Provide the (x, y) coordinate of the cell's center where the given text is located.  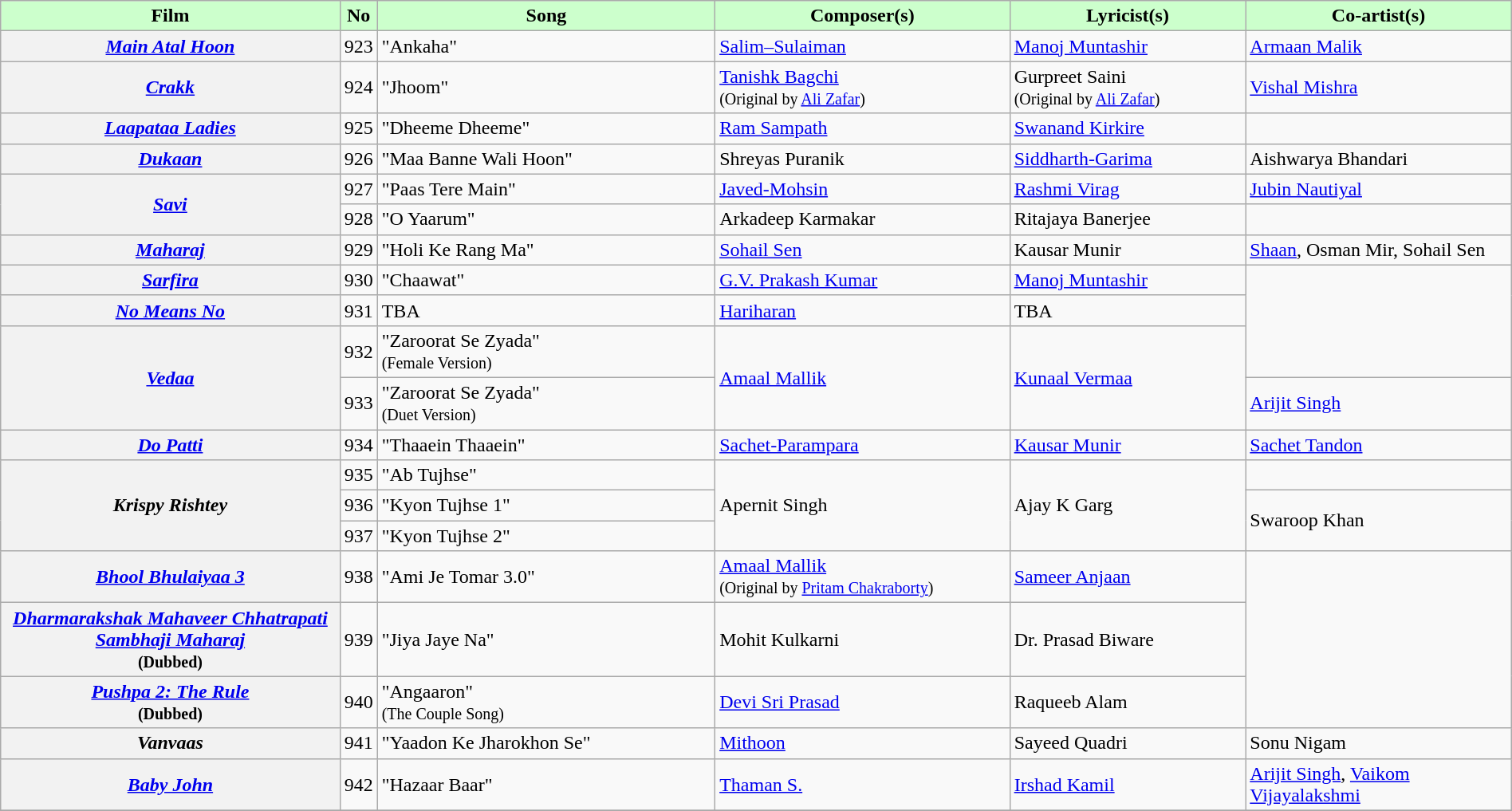
Pushpa 2: The Rule (Dubbed) (171, 702)
Film (171, 16)
"Ab Tujhse" (545, 475)
Hariharan (863, 310)
933 (359, 404)
941 (359, 743)
935 (359, 475)
"Ankaha" (545, 46)
Irshad Kamil (1128, 785)
Javed-Mohsin (863, 189)
930 (359, 280)
"Jiya Jaye Na" (545, 640)
Song (545, 16)
934 (359, 444)
"Maa Banne Wali Hoon" (545, 159)
Dharmarakshak Mahaveer Chhatrapati Sambhaji Maharaj(Dubbed) (171, 640)
"Hazaar Baar" (545, 785)
Dr. Prasad Biware (1128, 640)
Ram Sampath (863, 128)
Thaman S. (863, 785)
"Paas Tere Main" (545, 189)
923 (359, 46)
"Angaaron"(The Couple Song) (545, 702)
"Chaawat" (545, 280)
929 (359, 250)
Krispy Rishtey (171, 506)
Aishwarya Bhandari (1378, 159)
Swanand Kirkire (1128, 128)
Raqueeb Alam (1128, 702)
Bhool Bhulaiyaa 3 (171, 577)
939 (359, 640)
Mohit Kulkarni (863, 640)
"Holi Ke Rang Ma" (545, 250)
Jubin Nautiyal (1378, 189)
Maharaj (171, 250)
937 (359, 536)
Dukaan (171, 159)
Baby John (171, 785)
936 (359, 506)
"Thaaein Thaaein" (545, 444)
Arijit Singh, Vaikom Vijayalakshmi (1378, 785)
"Jhoom" (545, 88)
Ritajaya Banerjee (1128, 219)
Siddharth-Garima (1128, 159)
Sayeed Quadri (1128, 743)
927 (359, 189)
932 (359, 351)
Amaal Mallik(Original by Pritam Chakraborty) (863, 577)
Salim–Sulaiman (863, 46)
Sohail Sen (863, 250)
Composer(s) (863, 16)
No Means No (171, 310)
Devi Sri Prasad (863, 702)
942 (359, 785)
Main Atal Hoon (171, 46)
Lyricist(s) (1128, 16)
926 (359, 159)
Sonu Nigam (1378, 743)
"Kyon Tujhse 1" (545, 506)
Rashmi Virag (1128, 189)
938 (359, 577)
Savi (171, 204)
Shreyas Puranik (863, 159)
924 (359, 88)
Swaroop Khan (1378, 521)
940 (359, 702)
931 (359, 310)
Do Patti (171, 444)
G.V. Prakash Kumar (863, 280)
Gurpreet Saini(Original by Ali Zafar) (1128, 88)
Arkadeep Karmakar (863, 219)
"Zaroorat Se Zyada"(Female Version) (545, 351)
Vishal Mishra (1378, 88)
Sarfira (171, 280)
Ajay K Garg (1128, 506)
"Kyon Tujhse 2" (545, 536)
"Yaadon Ke Jharokhon Se" (545, 743)
Laapataa Ladies (171, 128)
925 (359, 128)
928 (359, 219)
Arijit Singh (1378, 404)
Crakk (171, 88)
Armaan Malik (1378, 46)
Mithoon (863, 743)
No (359, 16)
Shaan, Osman Mir, Sohail Sen (1378, 250)
Tanishk Bagchi(Original by Ali Zafar) (863, 88)
"O Yaarum" (545, 219)
Co-artist(s) (1378, 16)
Vanvaas (171, 743)
Sachet-Parampara (863, 444)
Apernit Singh (863, 506)
Vedaa (171, 377)
"Dheeme Dheeme" (545, 128)
Amaal Mallik (863, 377)
"Ami Je Tomar 3.0" (545, 577)
Kunaal Vermaa (1128, 377)
"Zaroorat Se Zyada"(Duet Version) (545, 404)
Sameer Anjaan (1128, 577)
Sachet Tandon (1378, 444)
